Find where the given text appears and provide that cell's center as [X, Y] coordinate. 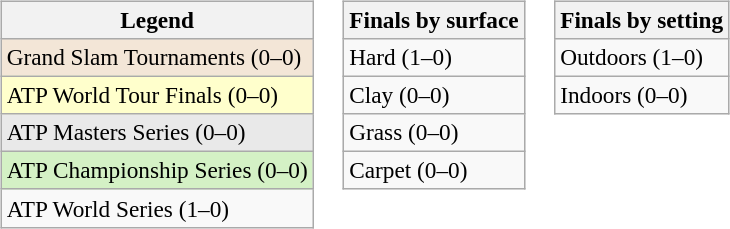
Grass (0–0) [434, 133]
Carpet (0–0) [434, 171]
ATP Masters Series (0–0) [157, 133]
ATP Championship Series (0–0) [157, 171]
Outdoors (1–0) [642, 57]
Finals by surface [434, 20]
Indoors (0–0) [642, 95]
Clay (0–0) [434, 95]
Legend [157, 20]
Hard (1–0) [434, 57]
ATP World Series (1–0) [157, 208]
ATP World Tour Finals (0–0) [157, 95]
Finals by setting [642, 20]
Grand Slam Tournaments (0–0) [157, 57]
